For the text-containing cell, return its midpoint in (x, y) coordinate format. 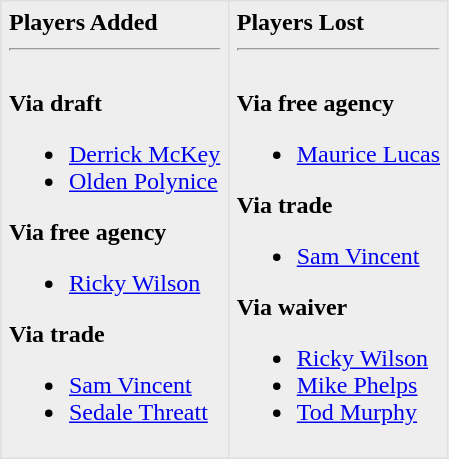
Players Added Via draftDerrick McKeyOlden PolyniceVia free agencyRicky WilsonVia tradeSam VincentSedale Threatt (115, 230)
Players Lost Via free agencyMaurice LucasVia tradeSam VincentVia waiverRicky WilsonMike PhelpsTod Murphy (339, 230)
